Determine the (X, Y) coordinate at the center of the cell enclosing the given text.  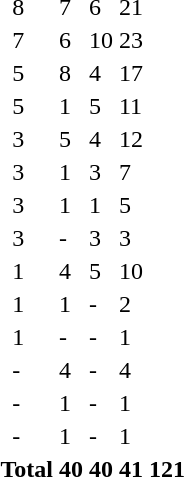
11 (130, 106)
23 (130, 40)
6 (70, 40)
17 (130, 73)
2 (130, 304)
12 (130, 139)
8 (70, 73)
